Provide the [x, y] coordinate of the cell's center where the given text is located.  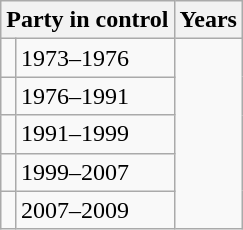
Party in control [88, 20]
1976–1991 [94, 96]
Years [208, 20]
2007–2009 [94, 210]
1991–1999 [94, 134]
1973–1976 [94, 58]
1999–2007 [94, 172]
